Find where the given text appears and provide that cell's center as [x, y] coordinate. 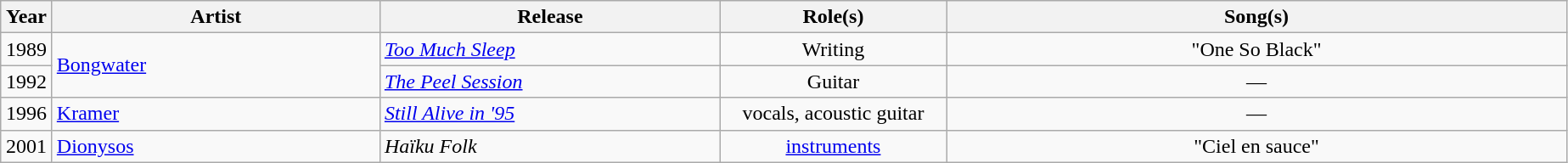
Still Alive in '95 [550, 114]
1992 [27, 81]
"One So Black" [1256, 49]
Release [550, 17]
Role(s) [833, 17]
Dionysos [216, 146]
Haïku Folk [550, 146]
instruments [833, 146]
vocals, acoustic guitar [833, 114]
"Ciel en sauce" [1256, 146]
Bongwater [216, 65]
Year [27, 17]
Artist [216, 17]
Kramer [216, 114]
Guitar [833, 81]
Too Much Sleep [550, 49]
2001 [27, 146]
The Peel Session [550, 81]
Song(s) [1256, 17]
1989 [27, 49]
1996 [27, 114]
Writing [833, 49]
